Extract the [x, y] coordinate from the center of the cell holding the provided text.  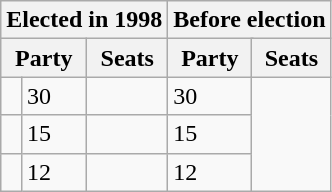
Before election [250, 20]
Elected in 1998 [84, 20]
